Provide the [X, Y] coordinate of the cell's center where the given text is located.  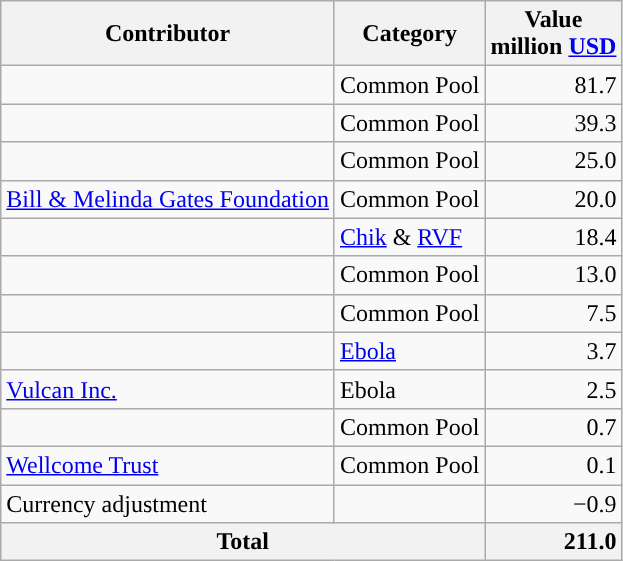
0.7 [554, 427]
13.0 [554, 275]
3.7 [554, 351]
Bill & Melinda Gates Foundation [168, 199]
2.5 [554, 389]
39.3 [554, 123]
Contributor [168, 34]
Chik & RVF [409, 237]
20.0 [554, 199]
18.4 [554, 237]
25.0 [554, 161]
Currency adjustment [168, 503]
Total [243, 542]
Valuemillion USD [554, 34]
7.5 [554, 313]
211.0 [554, 542]
−0.9 [554, 503]
Category [409, 34]
Wellcome Trust [168, 465]
0.1 [554, 465]
81.7 [554, 85]
Vulcan Inc. [168, 389]
